Scan for the cell matching the given text and deliver its [x, y] coordinate at center. 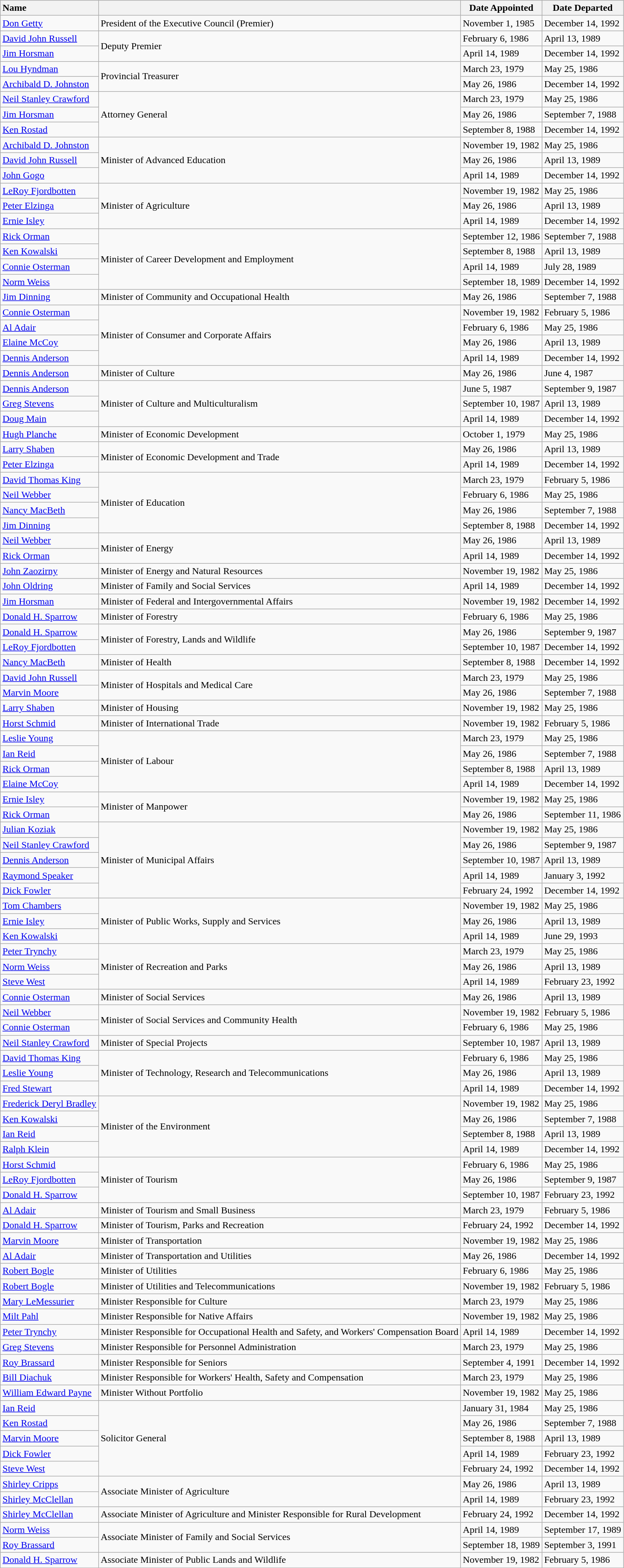
Raymond Speaker [50, 875]
Frederick Deryl Bradley [50, 1103]
Associate Minister of Public Lands and Wildlife [280, 1560]
Bill Diachuk [50, 1377]
John Gogo [50, 175]
Minister of Labour [280, 761]
Minister of Hospitals and Medical Care [280, 685]
Tom Chambers [50, 906]
Don Getty [50, 23]
Date Departed [583, 8]
Minister of Career Development and Employment [280, 259]
Minister of Technology, Research and Telecommunications [280, 1073]
Minister of Transportation and Utilities [280, 1256]
Minister of Energy [280, 548]
Minister of Economic Development [280, 434]
Minister of Forestry, Lands and Wildlife [280, 639]
October 1, 1979 [501, 434]
Associate Minister of Family and Social Services [280, 1537]
Doug Main [50, 419]
Minister of Transportation [280, 1241]
Minister of Tourism and Small Business [280, 1210]
Minister of Economic Development and Trade [280, 457]
Hugh Planche [50, 434]
Minister of Tourism, Parks and Recreation [280, 1225]
Fred Stewart [50, 1088]
Ralph Klein [50, 1149]
September 12, 1986 [501, 236]
September 4, 1991 [501, 1362]
Minister of Utilities [280, 1271]
William Edward Payne [50, 1392]
Minister of Consumer and Corporate Affairs [280, 335]
Name [50, 8]
Minister of Advanced Education [280, 160]
Minister of Federal and Intergovernmental Affairs [280, 601]
June 29, 1993 [583, 936]
Minister of Agriculture [280, 206]
Minister of the Environment [280, 1126]
Minister of Energy and Natural Resources [280, 571]
Minister of Tourism [280, 1180]
Minister of Family and Social Services [280, 586]
John Oldring [50, 586]
September 3, 1991 [583, 1545]
Minister of Public Works, Supply and Services [280, 921]
Minister of Social Services [280, 997]
Minister of Social Services and Community Health [280, 1020]
Minister of Culture [280, 373]
Associate Minister of Agriculture [280, 1492]
Mary LeMessurier [50, 1301]
September 11, 1986 [583, 814]
Minister Responsible for Seniors [280, 1362]
Minister of Housing [280, 708]
June 4, 1987 [583, 373]
Minister Responsible for Native Affairs [280, 1317]
Deputy Premier [280, 46]
Minister of Special Projects [280, 1043]
June 5, 1987 [501, 388]
Julian Koziak [50, 830]
Minister of Forestry [280, 616]
Provincial Treasurer [280, 76]
Minister Responsible for Occupational Health and Safety, and Workers' Compensation Board [280, 1332]
November 1, 1985 [501, 23]
Attorney General [280, 114]
Minister Responsible for Workers' Health, Safety and Compensation [280, 1377]
Minister of International Trade [280, 723]
President of the Executive Council (Premier) [280, 23]
Minister of Recreation and Parks [280, 967]
Minister of Community and Occupational Health [280, 297]
Minister Responsible for Personnel Administration [280, 1347]
Minister Responsible for Culture [280, 1301]
Minister of Culture and Multiculturalism [280, 403]
Milt Pahl [50, 1317]
Minister of Municipal Affairs [280, 860]
July 28, 1989 [583, 267]
John Zaozirny [50, 571]
Minister of Manpower [280, 807]
January 31, 1984 [501, 1408]
Solicitor General [280, 1438]
Minister of Utilities and Telecommunications [280, 1286]
Associate Minister of Agriculture and Minister Responsible for Rural Development [280, 1514]
January 3, 1992 [583, 875]
September 17, 1989 [583, 1530]
Date Appointed [501, 8]
Minister of Health [280, 662]
Shirley Cripps [50, 1484]
Lou Hyndman [50, 69]
Minister Without Portfolio [280, 1392]
Minister of Education [280, 503]
